Extract the (X, Y) coordinate from the center of the cell holding the provided text.  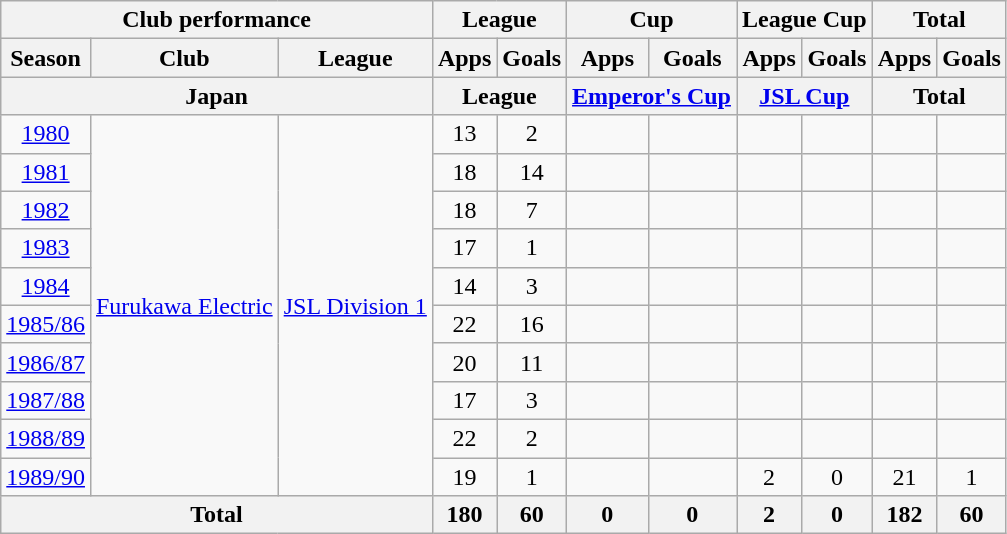
1985/86 (46, 324)
1981 (46, 172)
League Cup (804, 20)
Cup (652, 20)
21 (904, 477)
1989/90 (46, 477)
20 (464, 362)
1982 (46, 210)
182 (904, 515)
1987/88 (46, 400)
Furukawa Electric (184, 306)
180 (464, 515)
1984 (46, 286)
11 (532, 362)
Japan (217, 96)
Club (184, 58)
1986/87 (46, 362)
Club performance (217, 20)
7 (532, 210)
JSL Cup (804, 96)
13 (464, 134)
16 (532, 324)
1988/89 (46, 438)
Season (46, 58)
1980 (46, 134)
Emperor's Cup (652, 96)
19 (464, 477)
JSL Division 1 (355, 306)
1983 (46, 248)
